Search for the cell housing the specified text and yield its [x, y] center coordinate. 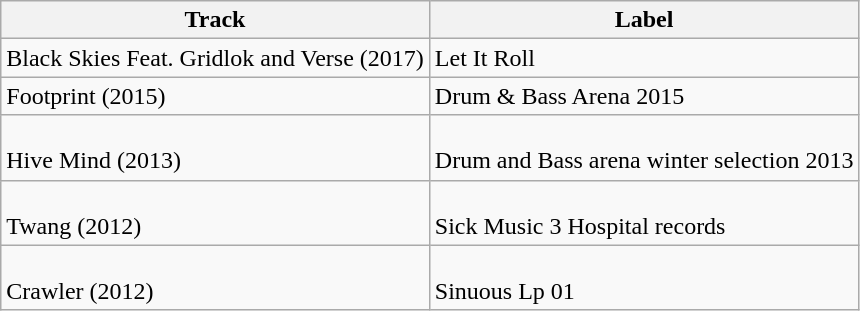
Track [216, 20]
Drum and Bass arena winter selection 2013 [644, 148]
Sinuous Lp 01 [644, 278]
Drum & Bass Arena 2015 [644, 96]
Label [644, 20]
Twang (2012) [216, 212]
Footprint (2015) [216, 96]
Black Skies Feat. Gridlok and Verse (2017) [216, 58]
Sick Music 3 Hospital records [644, 212]
Crawler (2012) [216, 278]
Let It Roll [644, 58]
Hive Mind (2013) [216, 148]
